Capture the cell that displays the provided text and extract its [X, Y] central coordinate. 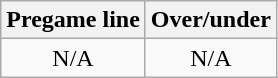
Over/under [210, 20]
Pregame line [74, 20]
